Detect which cell encompasses the target text, then output its (X, Y) center coordinate. 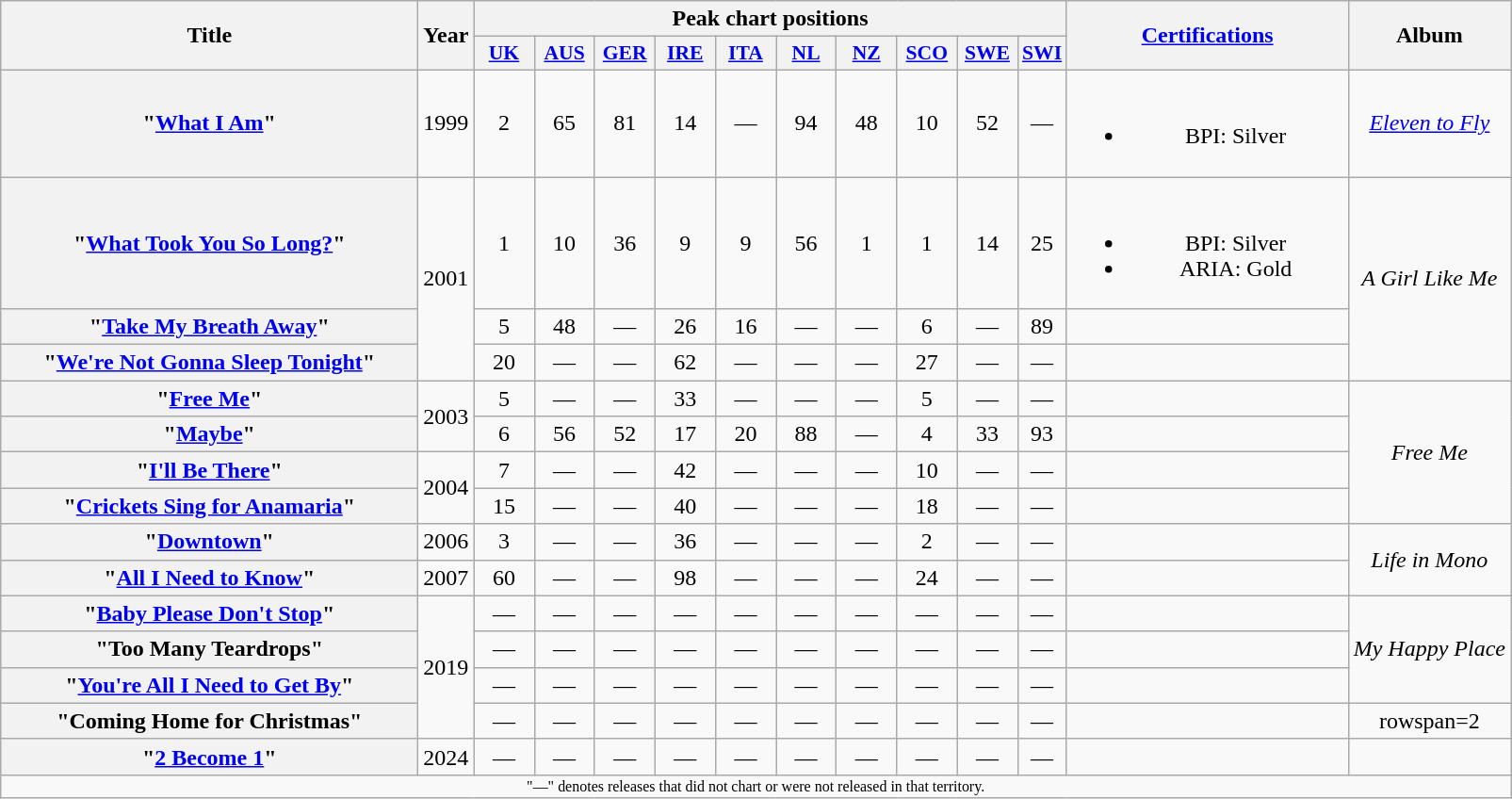
2019 (447, 667)
"2 Become 1" (209, 757)
2003 (447, 416)
65 (564, 122)
"What I Am" (209, 122)
2001 (447, 279)
UK (504, 54)
Life in Mono (1429, 560)
81 (625, 122)
BPI: SilverARIA: Gold (1208, 243)
"Free Me" (209, 399)
89 (1042, 327)
NL (806, 54)
"Too Many Teardrops" (209, 649)
SWE (987, 54)
"Baby Please Don't Stop" (209, 613)
1999 (447, 122)
NZ (867, 54)
17 (685, 434)
"Coming Home for Christmas" (209, 721)
42 (685, 470)
98 (685, 578)
ITA (745, 54)
"You're All I Need to Get By" (209, 685)
A Girl Like Me (1429, 279)
rowspan=2 (1429, 721)
Certifications (1208, 36)
18 (927, 506)
Year (447, 36)
88 (806, 434)
2004 (447, 488)
Album (1429, 36)
16 (745, 327)
Eleven to Fly (1429, 122)
62 (685, 363)
2007 (447, 578)
Peak chart positions (771, 19)
BPI: Silver (1208, 122)
SCO (927, 54)
2024 (447, 757)
GER (625, 54)
7 (504, 470)
My Happy Place (1429, 649)
IRE (685, 54)
93 (1042, 434)
"Maybe" (209, 434)
94 (806, 122)
"What Took You So Long?" (209, 243)
Title (209, 36)
"Crickets Sing for Anamaria" (209, 506)
"I'll Be There" (209, 470)
40 (685, 506)
"Take My Breath Away" (209, 327)
3 (504, 542)
27 (927, 363)
"All I Need to Know" (209, 578)
4 (927, 434)
24 (927, 578)
60 (504, 578)
"We're Not Gonna Sleep Tonight" (209, 363)
2006 (447, 542)
AUS (564, 54)
Free Me (1429, 452)
15 (504, 506)
"—" denotes releases that did not chart or were not released in that territory. (756, 786)
25 (1042, 243)
"Downtown" (209, 542)
26 (685, 327)
SWI (1042, 54)
